Determine the [x, y] coordinate at the center of the cell enclosing the given text.  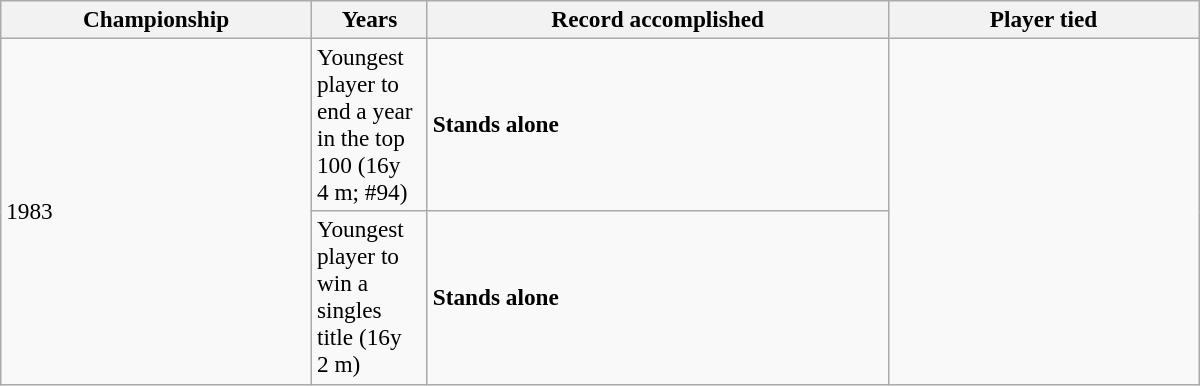
Youngest player to end a year in the top 100 (16y 4 m; #94) [370, 124]
Player tied [1044, 19]
Record accomplished [658, 19]
1983 [156, 211]
Years [370, 19]
Youngest player to win a singles title (16y 2 m) [370, 298]
Championship [156, 19]
